Output the [x, y] coordinate of the center of the cell containing the given text.  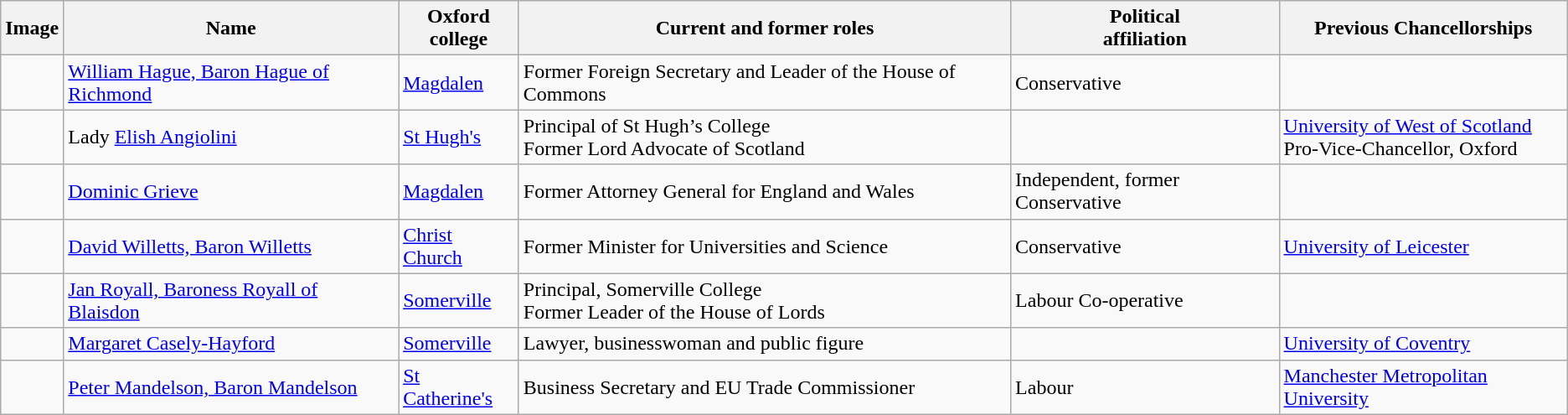
Business Secretary and EU Trade Commissioner [764, 387]
University of Leicester [1423, 246]
Former Foreign Secretary and Leader of the House of Commons [764, 82]
Principal of St Hugh’s CollegeFormer Lord Advocate of Scotland [764, 137]
Politicalaffiliation [1146, 29]
Labour Co-operative [1146, 300]
Image [32, 29]
Peter Mandelson, Baron Mandelson [231, 387]
Christ Church [459, 246]
Current and former roles [764, 29]
Former Minister for Universities and Science [764, 246]
Margaret Casely-Hayford [231, 344]
Independent, former Conservative [1146, 191]
St Catherine's [459, 387]
Oxfordcollege [459, 29]
St Hugh's [459, 137]
Jan Royall, Baroness Royall of Blaisdon [231, 300]
Manchester Metropolitan University [1423, 387]
Principal, Somerville CollegeFormer Leader of the House of Lords [764, 300]
University of Coventry [1423, 344]
Lady Elish Angiolini [231, 137]
Previous Chancellorships [1423, 29]
University of West of ScotlandPro-Vice-Chancellor, Oxford [1423, 137]
Labour [1146, 387]
David Willetts, Baron Willetts [231, 246]
Former Attorney General for England and Wales [764, 191]
Dominic Grieve [231, 191]
William Hague, Baron Hague of Richmond [231, 82]
Lawyer, businesswoman and public figure [764, 344]
Name [231, 29]
